From the cell containing the given text, extract its center point as [x, y] coordinate. 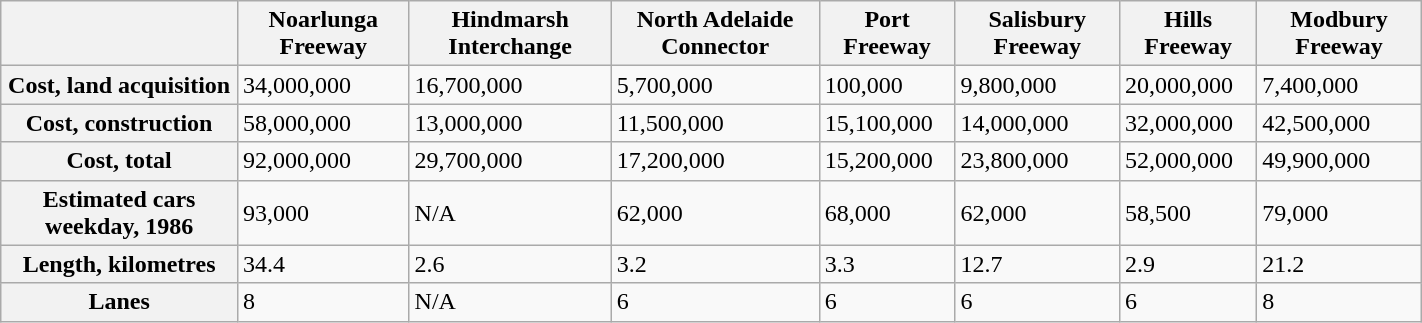
49,900,000 [1339, 161]
42,500,000 [1339, 123]
2.6 [510, 264]
Cost, land acquisition [120, 85]
20,000,000 [1188, 85]
23,800,000 [1037, 161]
34.4 [323, 264]
Modbury Freeway [1339, 34]
92,000,000 [323, 161]
17,200,000 [715, 161]
13,000,000 [510, 123]
Hindmarsh Interchange [510, 34]
16,700,000 [510, 85]
52,000,000 [1188, 161]
15,200,000 [887, 161]
68,000 [887, 212]
North Adelaide Connector [715, 34]
3.2 [715, 264]
Hills Freeway [1188, 34]
11,500,000 [715, 123]
79,000 [1339, 212]
93,000 [323, 212]
100,000 [887, 85]
21.2 [1339, 264]
34,000,000 [323, 85]
Estimated cars weekday, 1986 [120, 212]
29,700,000 [510, 161]
Cost, construction [120, 123]
3.3 [887, 264]
Cost, total [120, 161]
14,000,000 [1037, 123]
5,700,000 [715, 85]
58,000,000 [323, 123]
32,000,000 [1188, 123]
Noarlunga Freeway [323, 34]
Length, kilometres [120, 264]
Salisbury Freeway [1037, 34]
9,800,000 [1037, 85]
Lanes [120, 302]
2.9 [1188, 264]
15,100,000 [887, 123]
58,500 [1188, 212]
12.7 [1037, 264]
7,400,000 [1339, 85]
Port Freeway [887, 34]
